Output the [X, Y] coordinate of the center of the cell containing the given text.  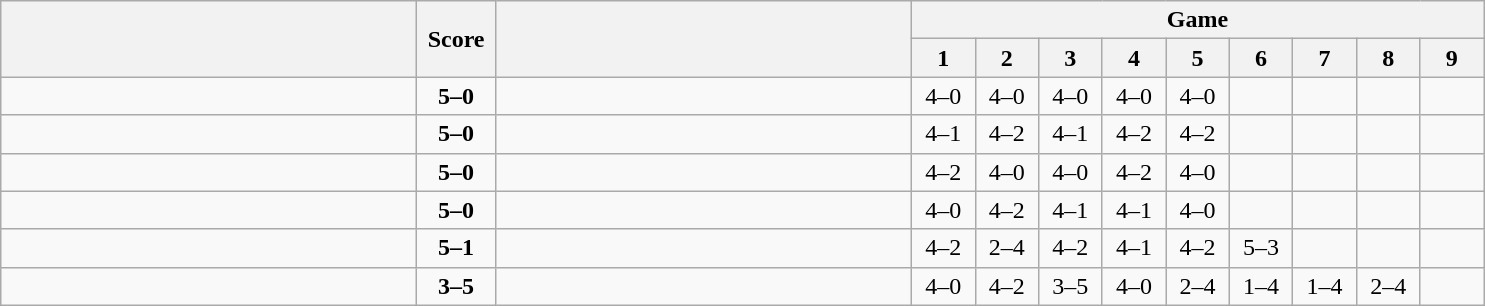
4 [1134, 58]
5 [1198, 58]
8 [1388, 58]
Game [1197, 20]
5–3 [1261, 248]
2 [1007, 58]
7 [1325, 58]
6 [1261, 58]
5–1 [456, 248]
9 [1452, 58]
1 [943, 58]
Score [456, 39]
3 [1071, 58]
